Pinpoint the cell where the given text exists, returning its [x, y] midpoint coordinate. 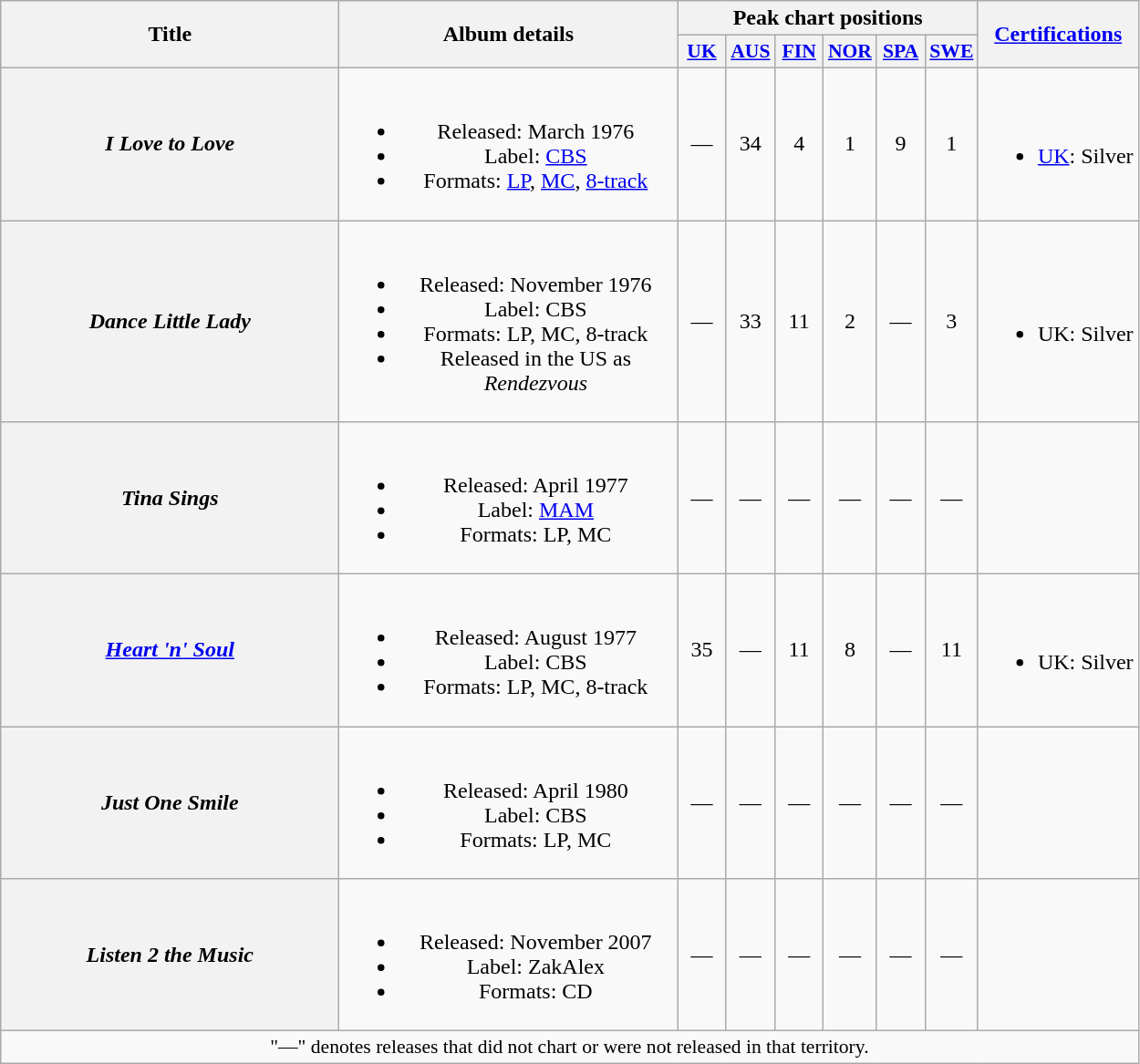
Tina Sings [170, 498]
NOR [850, 52]
Title [170, 35]
Released: August 1977Label: CBSFormats: LP, MC, 8-track [509, 651]
4 [799, 144]
AUS [750, 52]
Released: November 2007Label: ZakAlexFormats: CD [509, 956]
3 [951, 321]
34 [750, 144]
Released: March 1976Label: CBSFormats: LP, MC, 8-track [509, 144]
"—" denotes releases that did not chart or were not released in that territory. [569, 1048]
33 [750, 321]
8 [850, 651]
Album details [509, 35]
9 [901, 144]
2 [850, 321]
Peak chart positions [828, 18]
SWE [951, 52]
Released: April 1977Label: MAMFormats: LP, MC [509, 498]
Just One Smile [170, 802]
35 [702, 651]
Released: November 1976Label: CBSFormats: LP, MC, 8-trackReleased in the US as Rendezvous [509, 321]
SPA [901, 52]
Heart 'n' Soul [170, 651]
Dance Little Lady [170, 321]
I Love to Love [170, 144]
Listen 2 the Music [170, 956]
Released: April 1980Label: CBSFormats: LP, MC [509, 802]
UK [702, 52]
Certifications [1058, 35]
FIN [799, 52]
